Pinpoint the cell where the given text exists, returning its [X, Y] midpoint coordinate. 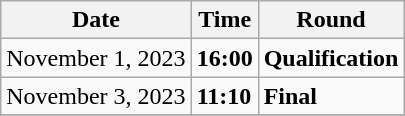
November 1, 2023 [96, 58]
Time [224, 20]
Round [331, 20]
November 3, 2023 [96, 96]
11:10 [224, 96]
Date [96, 20]
Final [331, 96]
Qualification [331, 58]
16:00 [224, 58]
